Scan for the cell matching the given text and deliver its (X, Y) coordinate at center. 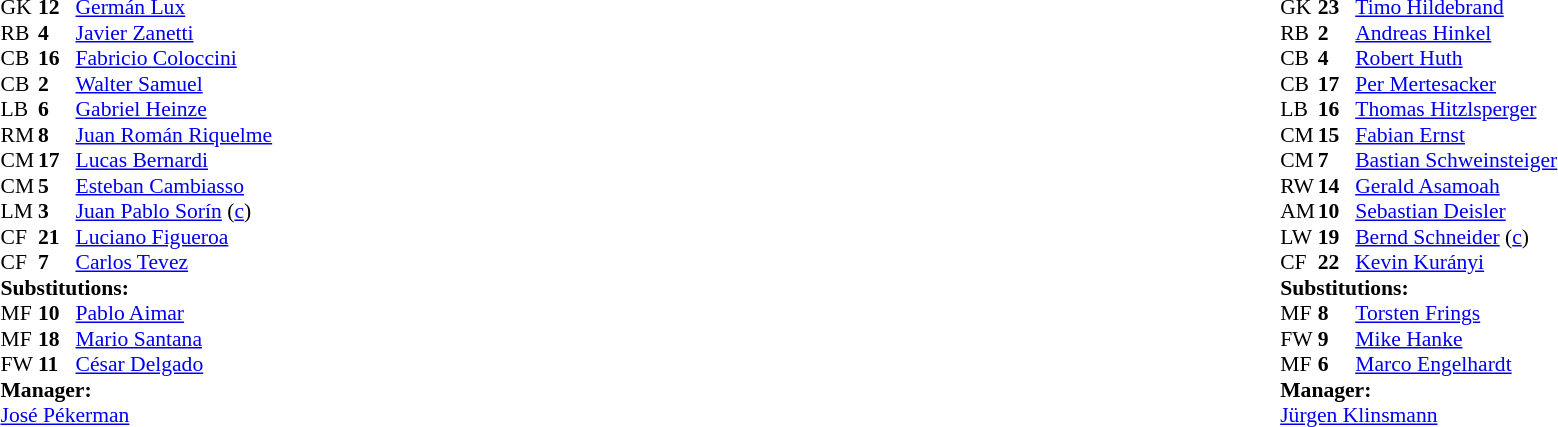
Esteban Cambiasso (174, 186)
Javier Zanetti (174, 33)
18 (57, 339)
21 (57, 237)
14 (1337, 186)
3 (57, 211)
Pablo Aimar (174, 313)
11 (57, 365)
Andreas Hinkel (1456, 33)
Gerald Asamoah (1456, 186)
RW (1299, 186)
Lucas Bernardi (174, 161)
LW (1299, 237)
22 (1337, 263)
Kevin Kurányi (1456, 263)
Torsten Frings (1456, 313)
Fabricio Coloccini (174, 59)
Robert Huth (1456, 59)
9 (1337, 339)
César Delgado (174, 365)
Luciano Figueroa (174, 237)
19 (1337, 237)
Sebastian Deisler (1456, 211)
Juan Román Riquelme (174, 135)
Marco Engelhardt (1456, 365)
5 (57, 186)
Bernd Schneider (c) (1456, 237)
AM (1299, 211)
Thomas Hitzlsperger (1456, 109)
Bastian Schweinsteiger (1456, 161)
Mike Hanke (1456, 339)
Juan Pablo Sorín (c) (174, 211)
LM (19, 211)
Per Mertesacker (1456, 84)
Gabriel Heinze (174, 109)
Walter Samuel (174, 84)
Carlos Tevez (174, 263)
Mario Santana (174, 339)
RM (19, 135)
15 (1337, 135)
Fabian Ernst (1456, 135)
